Extract the (x, y) coordinate from the center of the cell holding the provided text.  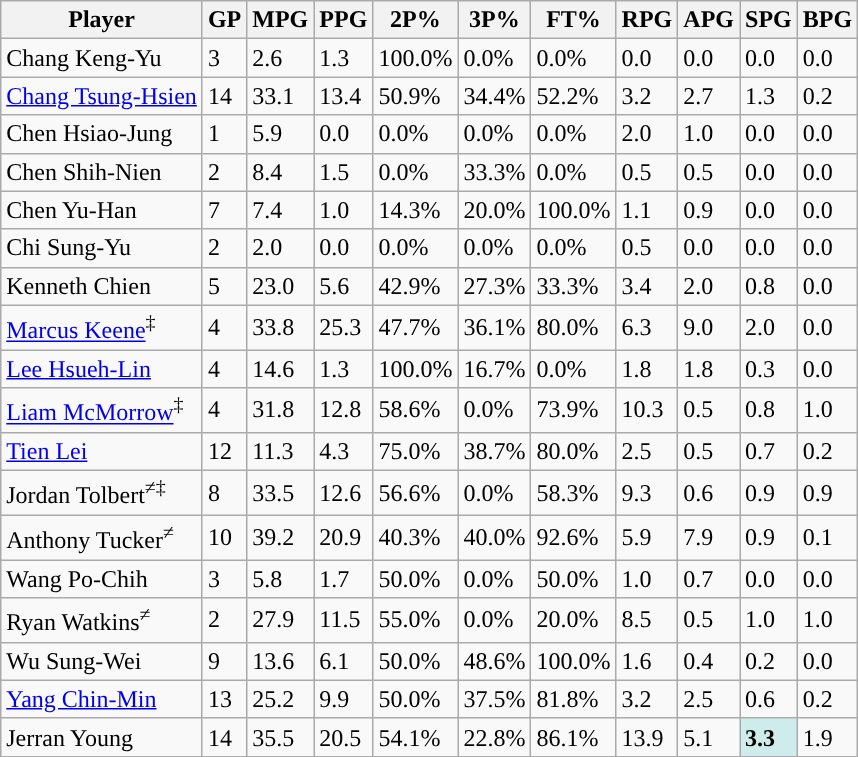
55.0% (416, 620)
Chen Shih-Nien (102, 172)
4.3 (344, 451)
5 (224, 286)
Jerran Young (102, 737)
0.3 (769, 369)
27.9 (280, 620)
50.9% (416, 96)
Liam McMorrow‡ (102, 410)
38.7% (494, 451)
11.5 (344, 620)
52.2% (574, 96)
40.0% (494, 538)
1.5 (344, 172)
1.6 (647, 661)
2.7 (709, 96)
54.1% (416, 737)
1.1 (647, 210)
1.7 (344, 579)
8.5 (647, 620)
GP (224, 20)
25.3 (344, 328)
20.9 (344, 538)
SPG (769, 20)
27.3% (494, 286)
8.4 (280, 172)
6.1 (344, 661)
37.5% (494, 699)
Chang Keng-Yu (102, 58)
7.9 (709, 538)
3.3 (769, 737)
12 (224, 451)
10 (224, 538)
22.8% (494, 737)
Chi Sung-Yu (102, 248)
9.9 (344, 699)
PPG (344, 20)
47.7% (416, 328)
Chang Tsung-Hsien (102, 96)
40.3% (416, 538)
23.0 (280, 286)
56.6% (416, 492)
BPG (827, 20)
Ryan Watkins≠ (102, 620)
81.8% (574, 699)
11.3 (280, 451)
Jordan Tolbert≠‡ (102, 492)
13.9 (647, 737)
Lee Hsueh-Lin (102, 369)
58.6% (416, 410)
0.1 (827, 538)
12.8 (344, 410)
42.9% (416, 286)
3P% (494, 20)
7.4 (280, 210)
MPG (280, 20)
Chen Yu-Han (102, 210)
5.1 (709, 737)
25.2 (280, 699)
Kenneth Chien (102, 286)
3.4 (647, 286)
39.2 (280, 538)
12.6 (344, 492)
31.8 (280, 410)
86.1% (574, 737)
14.6 (280, 369)
9.0 (709, 328)
9 (224, 661)
2.6 (280, 58)
Wu Sung-Wei (102, 661)
Chen Hsiao-Jung (102, 134)
14.3% (416, 210)
Marcus Keene‡ (102, 328)
9.3 (647, 492)
APG (709, 20)
33.1 (280, 96)
13.4 (344, 96)
Tien Lei (102, 451)
FT% (574, 20)
Yang Chin-Min (102, 699)
Anthony Tucker≠ (102, 538)
Player (102, 20)
73.9% (574, 410)
1.9 (827, 737)
13 (224, 699)
1 (224, 134)
20.5 (344, 737)
16.7% (494, 369)
92.6% (574, 538)
7 (224, 210)
5.8 (280, 579)
10.3 (647, 410)
2P% (416, 20)
0.4 (709, 661)
Wang Po-Chih (102, 579)
75.0% (416, 451)
48.6% (494, 661)
8 (224, 492)
33.8 (280, 328)
RPG (647, 20)
58.3% (574, 492)
33.5 (280, 492)
5.6 (344, 286)
13.6 (280, 661)
34.4% (494, 96)
36.1% (494, 328)
6.3 (647, 328)
35.5 (280, 737)
